Return (x, y) of the center of cell containing provided text 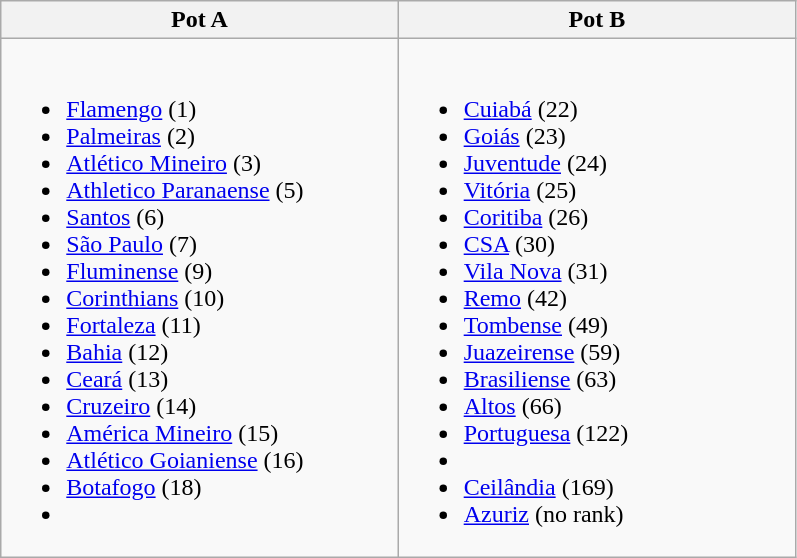
Pot A (200, 20)
Pot B (596, 20)
